For the text-containing cell, return its midpoint in (x, y) coordinate format. 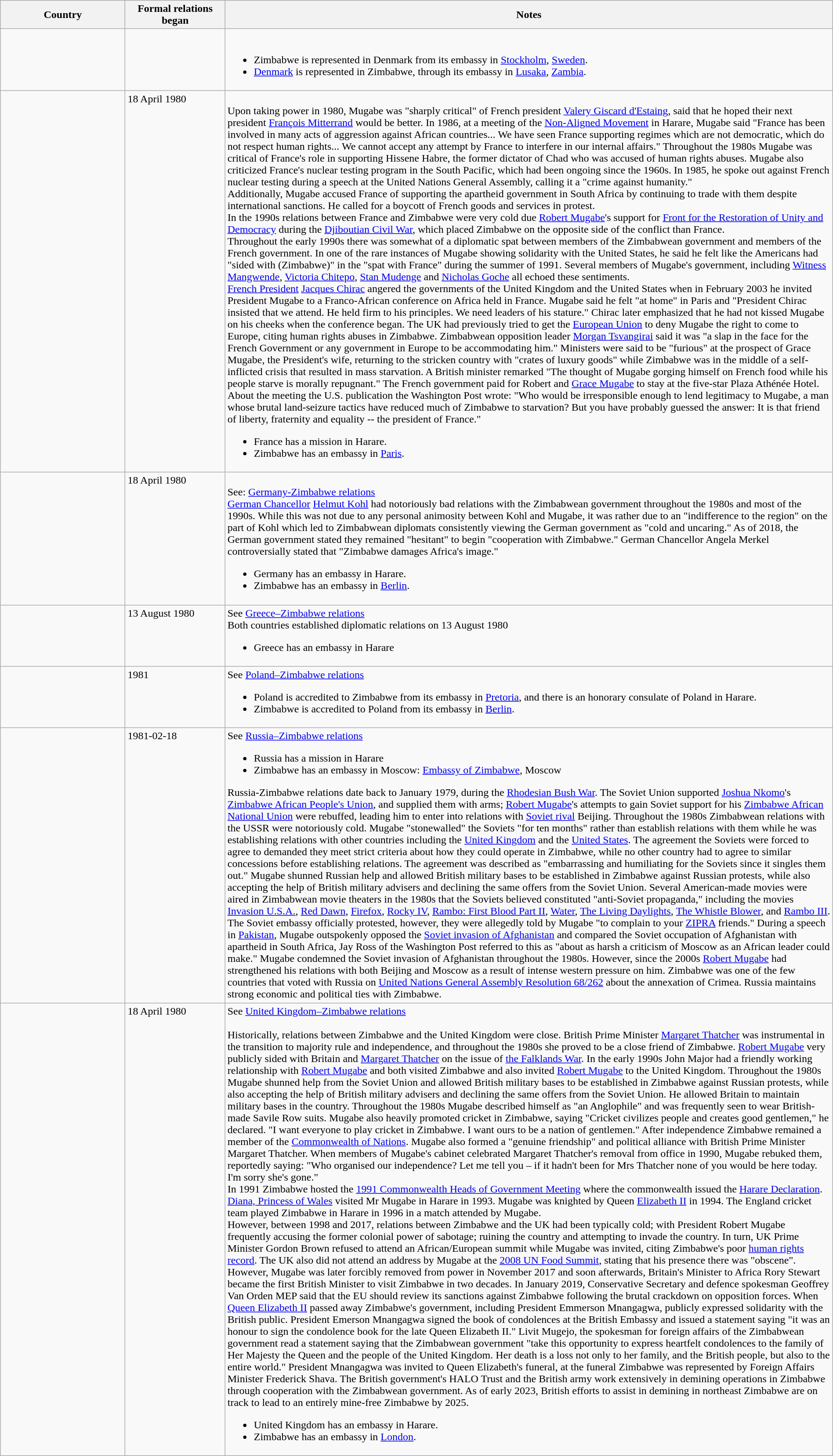
See Greece–Zimbabwe relationsBoth countries established diplomatic relations on 13 August 1980Greece has an embassy in Harare (529, 636)
13 August 1980 (175, 636)
Formal relations began (175, 15)
Zimbabwe is represented in Denmark from its embassy in Stockholm, Sweden.Denmark is represented in Zimbabwe, through its embassy in Lusaka, Zambia. (529, 60)
1981 (175, 697)
1981-02-18 (175, 865)
Notes (529, 15)
Country (63, 15)
